For the text-containing cell, return its midpoint in [X, Y] coordinate format. 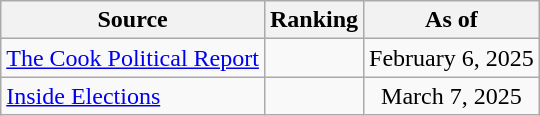
Inside Elections [133, 96]
As of [452, 20]
March 7, 2025 [452, 96]
Source [133, 20]
The Cook Political Report [133, 58]
February 6, 2025 [452, 58]
Ranking [314, 20]
